Find where the given text appears and provide that cell's center as [X, Y] coordinate. 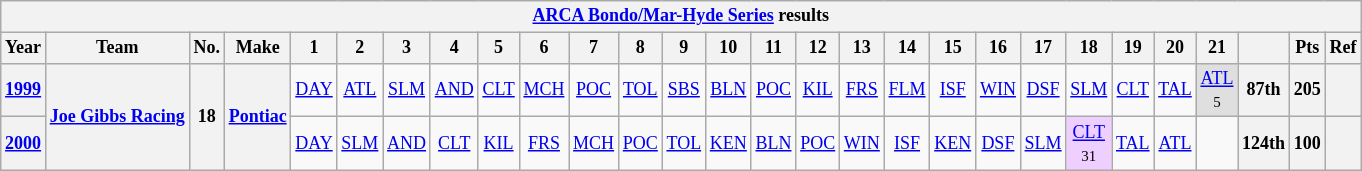
6 [544, 48]
Make [258, 48]
205 [1307, 90]
8 [640, 48]
9 [684, 48]
15 [953, 48]
Team [117, 48]
Joe Gibbs Racing [117, 116]
16 [998, 48]
124th [1264, 144]
100 [1307, 144]
2 [360, 48]
No. [206, 48]
SBS [684, 90]
11 [774, 48]
19 [1133, 48]
Ref [1343, 48]
20 [1175, 48]
12 [818, 48]
FLM [907, 90]
ATL5 [1217, 90]
1999 [24, 90]
CLT31 [1089, 144]
Pts [1307, 48]
10 [728, 48]
ARCA Bondo/Mar-Hyde Series results [681, 16]
Pontiac [258, 116]
21 [1217, 48]
Year [24, 48]
1 [314, 48]
2000 [24, 144]
3 [407, 48]
14 [907, 48]
4 [454, 48]
7 [594, 48]
13 [862, 48]
17 [1043, 48]
87th [1264, 90]
5 [498, 48]
